Locate the cell with the specified text and output its (X, Y) center coordinate. 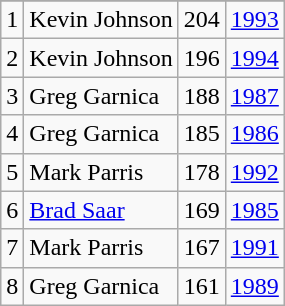
169 (202, 210)
161 (202, 286)
1 (12, 20)
188 (202, 96)
Brad Saar (101, 210)
8 (12, 286)
4 (12, 134)
1985 (254, 210)
167 (202, 248)
1991 (254, 248)
1993 (254, 20)
5 (12, 172)
6 (12, 210)
185 (202, 134)
1994 (254, 58)
178 (202, 172)
204 (202, 20)
3 (12, 96)
1989 (254, 286)
2 (12, 58)
1986 (254, 134)
7 (12, 248)
196 (202, 58)
1992 (254, 172)
1987 (254, 96)
